For the text-containing cell, return its midpoint in [x, y] coordinate format. 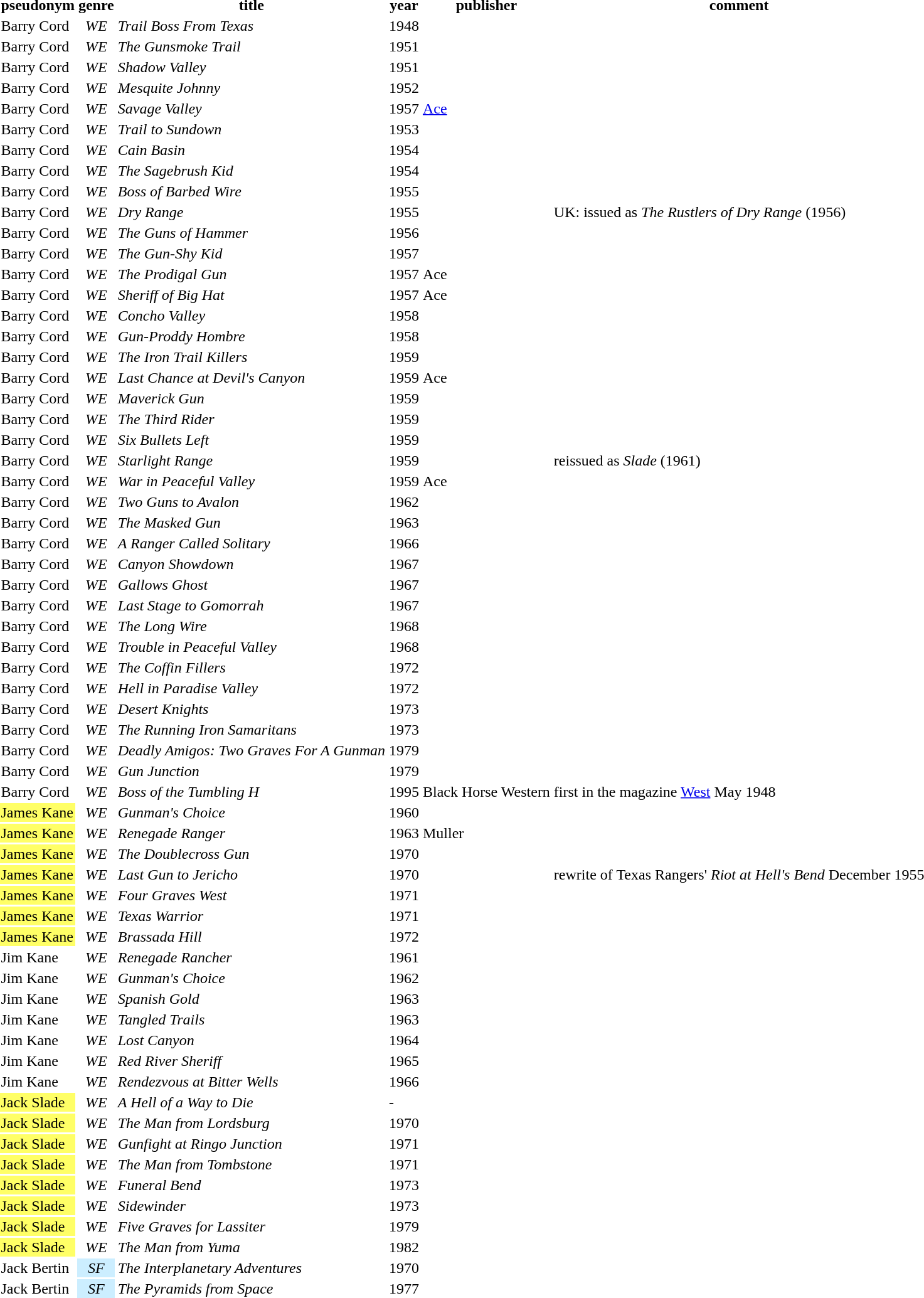
Muller [486, 833]
The Interplanetary Adventures [251, 1268]
Renegade Rancher [251, 957]
Lost Canyon [251, 1040]
Last Chance at Devil's Canyon [251, 378]
Deadly Amigos: Two Graves For A Gunman [251, 750]
Spanish Gold [251, 999]
Sidewinder [251, 1206]
War in Peaceful Valley [251, 481]
Shadow Valley [251, 67]
Tangled Trails [251, 1019]
1960 [404, 812]
Renegade Ranger [251, 833]
The Man from Tombstone [251, 1164]
The Pyramids from Space [251, 1289]
Black Horse Western [486, 792]
Dry Range [251, 212]
Trail Boss From Texas [251, 26]
The Iron Trail Killers [251, 357]
Texas Warrior [251, 916]
Savage Valley [251, 109]
1952 [404, 88]
- [404, 1102]
The Gun-Shy Kid [251, 253]
The Prodigal Gun [251, 274]
The Running Iron Samaritans [251, 730]
Desert Knights [251, 709]
Boss of Barbed Wire [251, 191]
Six Bullets Left [251, 440]
1977 [404, 1289]
Five Graves for Lassiter [251, 1226]
Boss of the Tumbling H [251, 792]
Gunfight at Ringo Junction [251, 1144]
Trail to Sundown [251, 129]
1982 [404, 1247]
The Third Rider [251, 419]
1995 [404, 792]
Maverick Gun [251, 398]
The Gunsmoke Trail [251, 46]
The Coffin Fillers [251, 668]
Rendezvous at Bitter Wells [251, 1082]
Brassada Hill [251, 937]
Last Gun to Jericho [251, 875]
The Masked Gun [251, 523]
1965 [404, 1061]
The Man from Yuma [251, 1247]
A Ranger Called Solitary [251, 543]
1956 [404, 233]
Gallows Ghost [251, 585]
Canyon Showdown [251, 564]
The Man from Lordsburg [251, 1123]
Gun-Proddy Hombre [251, 336]
Cain Basin [251, 150]
Trouble in Peaceful Valley [251, 647]
Red River Sheriff [251, 1061]
Mesquite Johnny [251, 88]
The Doublecross Gun [251, 854]
The Long Wire [251, 626]
The Guns of Hammer [251, 233]
Last Stage to Gomorrah [251, 605]
1948 [404, 26]
Two Guns to Avalon [251, 502]
Funeral Bend [251, 1185]
1953 [404, 129]
Hell in Paradise Valley [251, 688]
Gun Junction [251, 771]
Concho Valley [251, 316]
Sheriff of Big Hat [251, 295]
Four Graves West [251, 895]
Starlight Range [251, 460]
A Hell of a Way to Die [251, 1102]
1961 [404, 957]
The Sagebrush Kid [251, 171]
1964 [404, 1040]
